Provide the [x, y] coordinate of the cell's center where the given text is located.  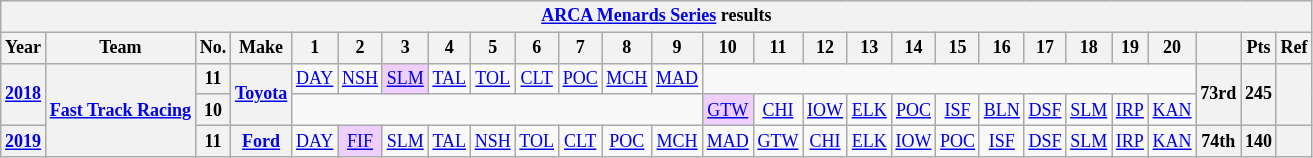
8 [627, 48]
6 [536, 48]
ARCA Menards Series results [656, 16]
Year [24, 48]
FIF [360, 140]
Team [120, 48]
19 [1130, 48]
74th [1218, 140]
4 [449, 48]
Toyota [262, 94]
Pts [1259, 48]
14 [914, 48]
13 [869, 48]
20 [1172, 48]
3 [405, 48]
2018 [24, 94]
BLN [1002, 110]
2 [360, 48]
1 [315, 48]
15 [958, 48]
245 [1259, 94]
2019 [24, 140]
9 [678, 48]
Make [262, 48]
No. [212, 48]
Ref [1294, 48]
140 [1259, 140]
Fast Track Racing [120, 110]
73rd [1218, 94]
18 [1089, 48]
12 [826, 48]
7 [580, 48]
5 [492, 48]
16 [1002, 48]
17 [1045, 48]
Ford [262, 140]
